From the cell containing the given text, extract its center point as (x, y) coordinate. 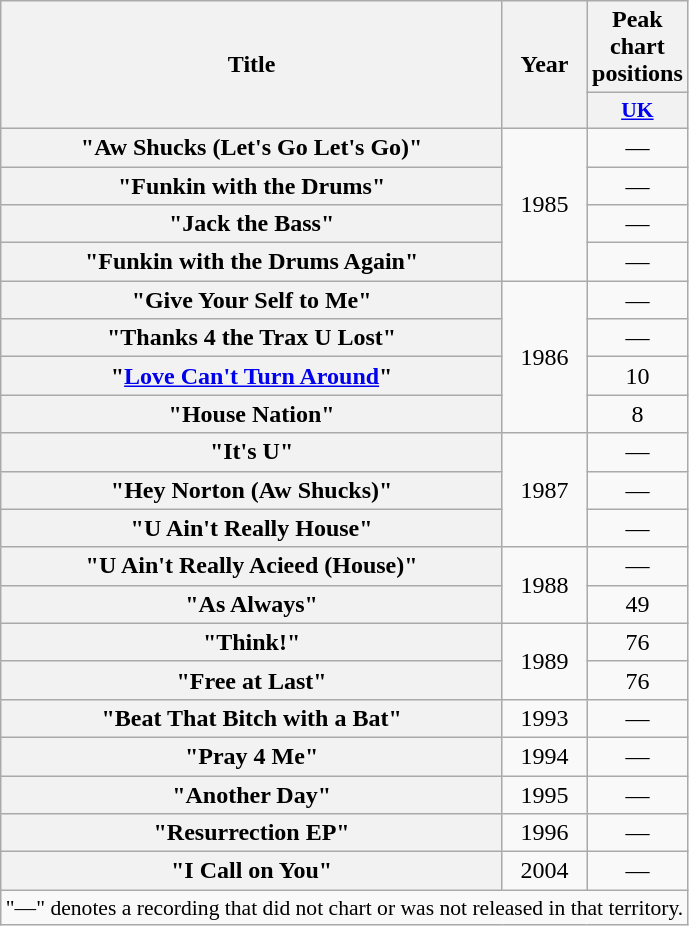
"Pray 4 Me" (252, 756)
"Beat That Bitch with a Bat" (252, 718)
"Aw Shucks (Let's Go Let's Go)" (252, 147)
49 (637, 604)
1996 (544, 833)
Year (544, 65)
"Hey Norton (Aw Shucks)" (252, 490)
2004 (544, 871)
"Thanks 4 the Trax U Lost" (252, 338)
1985 (544, 204)
1987 (544, 490)
Title (252, 65)
"U Ain't Really House" (252, 528)
"Funkin with the Drums Again" (252, 262)
1988 (544, 585)
Peak chart positions (637, 47)
"—" denotes a recording that did not chart or was not released in that territory. (345, 908)
"Another Day" (252, 795)
"It's U" (252, 452)
"Jack the Bass" (252, 224)
1993 (544, 718)
"Give Your Self to Me" (252, 300)
10 (637, 376)
"U Ain't Really Acieed (House)" (252, 566)
UK (637, 111)
"Free at Last" (252, 680)
1986 (544, 357)
1989 (544, 661)
"Resurrection EP" (252, 833)
"Funkin with the Drums" (252, 185)
"I Call on You" (252, 871)
1995 (544, 795)
8 (637, 414)
"Love Can't Turn Around" (252, 376)
1994 (544, 756)
"Think!" (252, 642)
"House Nation" (252, 414)
"As Always" (252, 604)
